Search for the cell housing the specified text and yield its (X, Y) center coordinate. 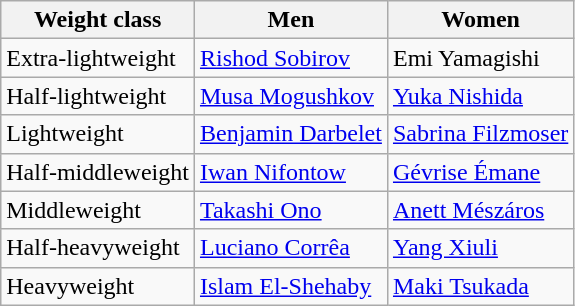
Sabrina Filzmoser (480, 134)
Takashi Ono (290, 210)
Anett Mészáros (480, 210)
Women (480, 20)
Emi Yamagishi (480, 58)
Middleweight (98, 210)
Yang Xiuli (480, 248)
Islam El-Shehaby (290, 286)
Luciano Corrêa (290, 248)
Extra-lightweight (98, 58)
Maki Tsukada (480, 286)
Lightweight (98, 134)
Half-middleweight (98, 172)
Half-lightweight (98, 96)
Weight class (98, 20)
Musa Mogushkov (290, 96)
Rishod Sobirov (290, 58)
Benjamin Darbelet (290, 134)
Half-heavyweight (98, 248)
Men (290, 20)
Iwan Nifontow (290, 172)
Yuka Nishida (480, 96)
Gévrise Émane (480, 172)
Heavyweight (98, 286)
